Output the [X, Y] coordinate of the center of the cell containing the given text.  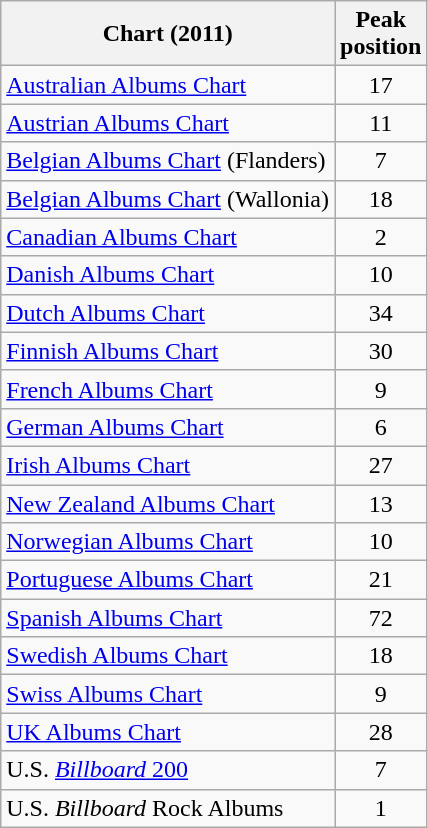
Canadian Albums Chart [168, 237]
French Albums Chart [168, 389]
German Albums Chart [168, 427]
11 [380, 123]
Portuguese Albums Chart [168, 580]
Norwegian Albums Chart [168, 542]
Dutch Albums Chart [168, 313]
1 [380, 808]
Irish Albums Chart [168, 465]
34 [380, 313]
Belgian Albums Chart (Wallonia) [168, 199]
UK Albums Chart [168, 732]
U.S. Billboard Rock Albums [168, 808]
2 [380, 237]
21 [380, 580]
Spanish Albums Chart [168, 618]
Austrian Albums Chart [168, 123]
Chart (2011) [168, 34]
27 [380, 465]
13 [380, 503]
Belgian Albums Chart (Flanders) [168, 161]
New Zealand Albums Chart [168, 503]
Swiss Albums Chart [168, 694]
Australian Albums Chart [168, 85]
17 [380, 85]
30 [380, 351]
72 [380, 618]
Swedish Albums Chart [168, 656]
Peakposition [380, 34]
Danish Albums Chart [168, 275]
U.S. Billboard 200 [168, 770]
28 [380, 732]
6 [380, 427]
Finnish Albums Chart [168, 351]
